Output the (X, Y) coordinate of the center of the cell containing the given text.  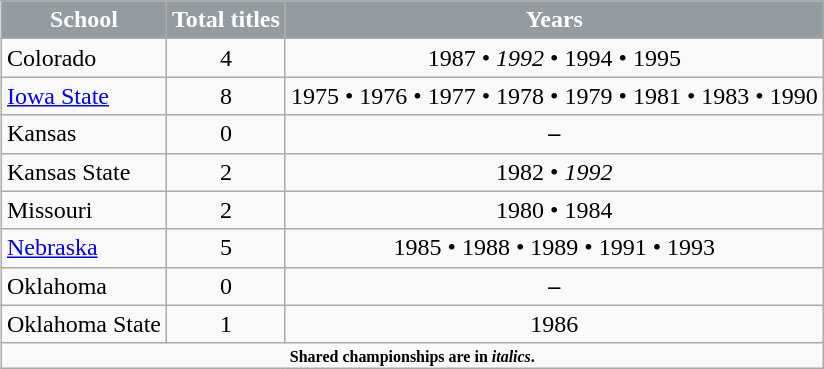
Oklahoma (84, 286)
Kansas State (84, 172)
Nebraska (84, 248)
Missouri (84, 210)
1975 • 1976 • 1977 • 1978 • 1979 • 1981 • 1983 • 1990 (554, 96)
1 (226, 324)
Iowa State (84, 96)
1982 • 1992 (554, 172)
Total titles (226, 20)
Years (554, 20)
1987 • 1992 • 1994 • 1995 (554, 58)
1985 • 1988 • 1989 • 1991 • 1993 (554, 248)
5 (226, 248)
8 (226, 96)
Colorado (84, 58)
4 (226, 58)
Kansas (84, 134)
1986 (554, 324)
School (84, 20)
1980 • 1984 (554, 210)
Oklahoma State (84, 324)
Shared championships are in italics. (412, 355)
